Pinpoint the cell where the given text exists, returning its (x, y) midpoint coordinate. 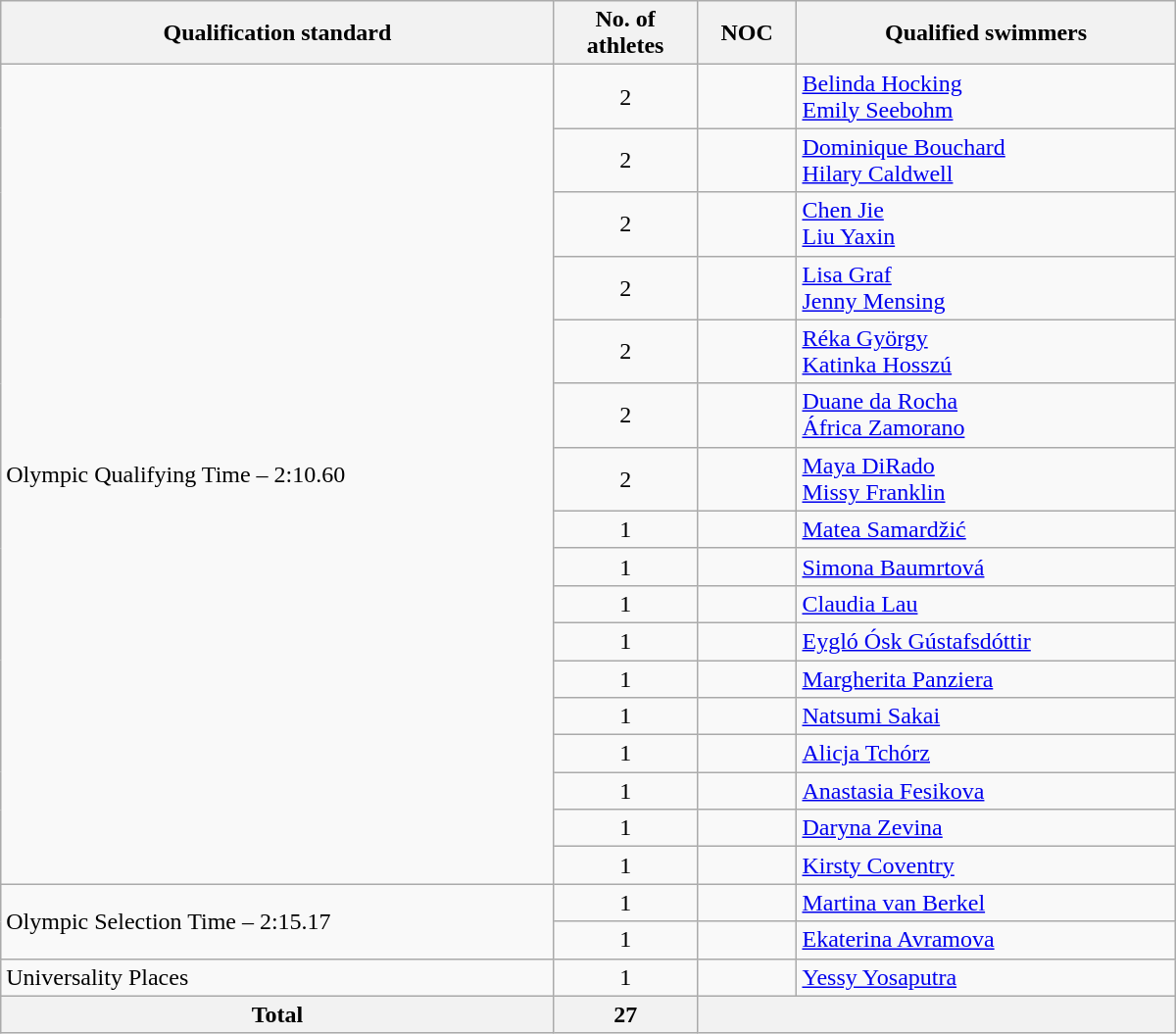
NOC (747, 33)
Kirsty Coventry (986, 865)
No. of athletes (625, 33)
Qualification standard (277, 33)
Daryna Zevina (986, 828)
Réka GyörgyKatinka Hosszú (986, 351)
Anastasia Fesikova (986, 791)
Olympic Selection Time – 2:15.17 (277, 921)
Yessy Yosaputra (986, 977)
Ekaterina Avramova (986, 940)
Dominique BouchardHilary Caldwell (986, 161)
27 (625, 1014)
Total (277, 1014)
Natsumi Sakai (986, 716)
Margherita Panziera (986, 679)
Simona Baumrtová (986, 566)
Claudia Lau (986, 604)
Matea Samardžić (986, 529)
Alicja Tchórz (986, 754)
Maya DiRadoMissy Franklin (986, 478)
Lisa GrafJenny Mensing (986, 288)
Duane da RochaÁfrica Zamorano (986, 416)
Belinda HockingEmily Seebohm (986, 96)
Universality Places (277, 977)
Chen JieLiu Yaxin (986, 223)
Eygló Ósk Gústafsdóttir (986, 641)
Martina van Berkel (986, 903)
Qualified swimmers (986, 33)
Olympic Qualifying Time – 2:10.60 (277, 474)
